Determine the (X, Y) coordinate at the center of the cell enclosing the given text.  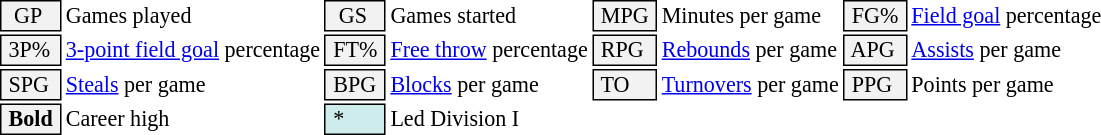
SPG (30, 85)
TO (624, 85)
GS (356, 16)
RPG (624, 50)
Games started (489, 16)
MPG (624, 16)
Blocks per game (489, 85)
Minutes per game (750, 16)
3P% (30, 50)
Free throw percentage (489, 50)
BPG (356, 85)
FT% (356, 50)
FG% (875, 16)
PPG (875, 85)
Rebounds per game (750, 50)
GP (30, 16)
APG (875, 50)
Games played (192, 16)
3-point field goal percentage (192, 50)
Turnovers per game (750, 85)
Steals per game (192, 85)
